Search for the cell housing the specified text and yield its [x, y] center coordinate. 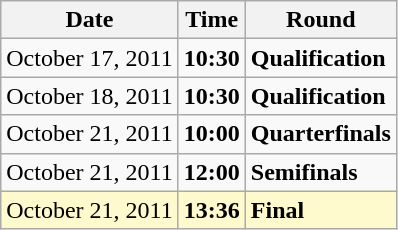
Final [320, 210]
Quarterfinals [320, 134]
Date [90, 20]
12:00 [212, 172]
October 17, 2011 [90, 58]
10:00 [212, 134]
Semifinals [320, 172]
13:36 [212, 210]
Time [212, 20]
Round [320, 20]
October 18, 2011 [90, 96]
